For the text-containing cell, return its midpoint in (X, Y) coordinate format. 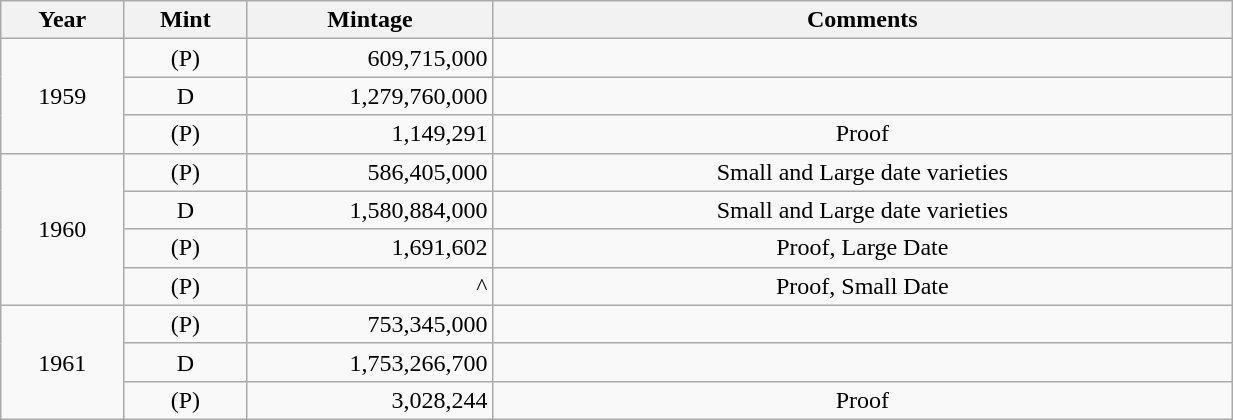
Mintage (370, 20)
586,405,000 (370, 172)
Mint (186, 20)
Year (62, 20)
1960 (62, 229)
1,753,266,700 (370, 362)
Proof, Small Date (862, 286)
Comments (862, 20)
Proof, Large Date (862, 248)
1961 (62, 362)
1,691,602 (370, 248)
1959 (62, 96)
609,715,000 (370, 58)
3,028,244 (370, 400)
753,345,000 (370, 324)
1,149,291 (370, 134)
1,580,884,000 (370, 210)
^ (370, 286)
1,279,760,000 (370, 96)
